Search for the cell housing the specified text and yield its (X, Y) center coordinate. 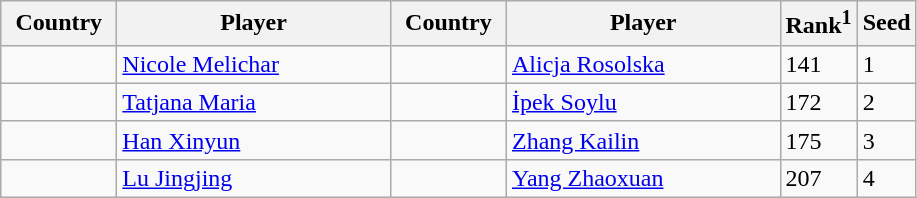
Nicole Melichar (254, 64)
141 (818, 64)
175 (818, 140)
Alicja Rosolska (643, 64)
1 (886, 64)
Seed (886, 24)
2 (886, 102)
3 (886, 140)
207 (818, 178)
Tatjana Maria (254, 102)
Lu Jingjing (254, 178)
Rank1 (818, 24)
Han Xinyun (254, 140)
İpek Soylu (643, 102)
Yang Zhaoxuan (643, 178)
Zhang Kailin (643, 140)
172 (818, 102)
4 (886, 178)
